Locate the cell with the specified text and output its [x, y] center coordinate. 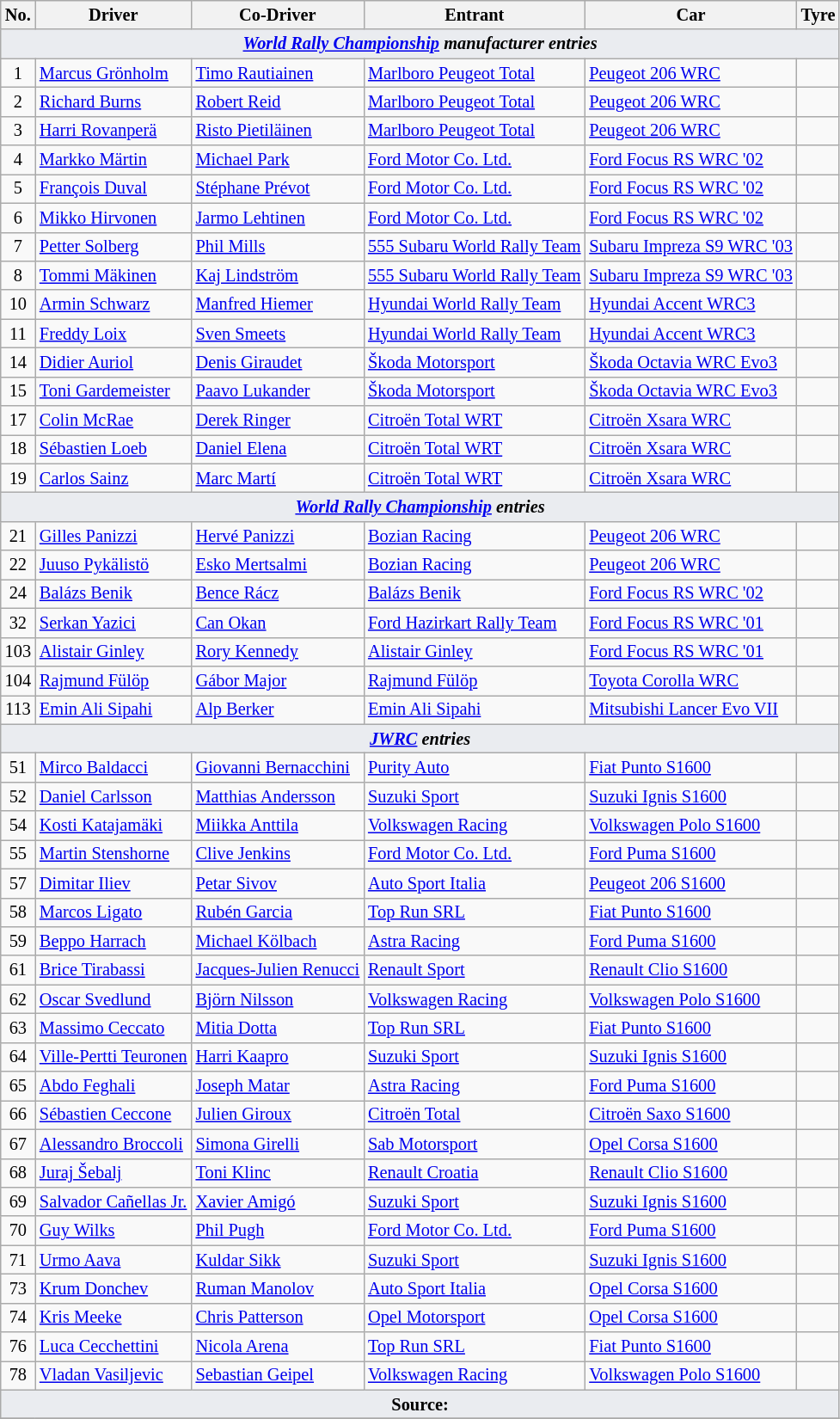
11 [18, 334]
Guy Wilks [113, 1231]
Oscar Svedlund [113, 999]
Derek Ringer [278, 421]
51 [18, 767]
Mitsubishi Lancer Evo VII [690, 709]
Robert Reid [278, 101]
Salvador Cañellas Jr. [113, 1201]
Giovanni Bernacchini [278, 767]
Gábor Major [278, 680]
Kaj Lindström [278, 275]
Ford Hazirkart Rally Team [475, 623]
64 [18, 1057]
Clive Jenkins [278, 854]
2 [18, 101]
Mikko Hirvonen [113, 218]
Citroën Total [475, 1115]
Co-Driver [278, 15]
Richard Burns [113, 101]
Björn Nilsson [278, 999]
Didier Auriol [113, 362]
Phil Mills [278, 247]
7 [18, 247]
21 [18, 536]
Alessandro Broccoli [113, 1144]
Nicola Arena [278, 1347]
104 [18, 680]
Colin McRae [113, 421]
Michael Park [278, 160]
76 [18, 1347]
Tyre [819, 15]
Juuso Pykälistö [113, 565]
World Rally Championship manufacturer entries [420, 44]
69 [18, 1201]
Michael Kölbach [278, 941]
18 [18, 449]
59 [18, 941]
Opel Motorsport [475, 1318]
57 [18, 883]
Simona Girelli [278, 1144]
Ville-Pertti Teuronen [113, 1057]
Jarmo Lehtinen [278, 218]
15 [18, 391]
Marc Martí [278, 478]
Massimo Ceccato [113, 1028]
Bence Rácz [278, 593]
Kuldar Sikk [278, 1260]
Sebastian Geipel [278, 1375]
Rory Kennedy [278, 652]
Risto Pietiläinen [278, 131]
Jacques-Julien Renucci [278, 970]
Rubén Garcia [278, 912]
32 [18, 623]
Tommi Mäkinen [113, 275]
JWRC entries [420, 739]
Daniel Carlsson [113, 796]
71 [18, 1260]
55 [18, 854]
58 [18, 912]
Alp Berker [278, 709]
65 [18, 1086]
5 [18, 188]
4 [18, 160]
Petar Sivov [278, 883]
Sébastien Ceccone [113, 1115]
Toni Klinc [278, 1173]
3 [18, 131]
Beppo Harrach [113, 941]
Paavo Lukander [278, 391]
68 [18, 1173]
Citroën Saxo S1600 [690, 1115]
Petter Solberg [113, 247]
Krum Donchev [113, 1288]
10 [18, 304]
No. [18, 15]
Phil Pugh [278, 1231]
Brice Tirabassi [113, 970]
Joseph Matar [278, 1086]
54 [18, 826]
Gilles Panizzi [113, 536]
Renault Sport [475, 970]
François Duval [113, 188]
Renault Croatia [475, 1173]
Daniel Elena [278, 449]
66 [18, 1115]
70 [18, 1231]
Dimitar Iliev [113, 883]
Luca Cecchettini [113, 1347]
113 [18, 709]
Esko Mertsalmi [278, 565]
Source: [420, 1404]
Sébastien Loeb [113, 449]
24 [18, 593]
Can Okan [278, 623]
61 [18, 970]
67 [18, 1144]
78 [18, 1375]
Manfred Hiemer [278, 304]
Marcus Grönholm [113, 73]
Matthias Andersson [278, 796]
Mirco Baldacci [113, 767]
Urmo Aava [113, 1260]
Vladan Vasiljevic [113, 1375]
63 [18, 1028]
Sven Smeets [278, 334]
Abdo Feghali [113, 1086]
103 [18, 652]
Mitia Dotta [278, 1028]
6 [18, 218]
Hervé Panizzi [278, 536]
Freddy Loix [113, 334]
62 [18, 999]
17 [18, 421]
Timo Rautiainen [278, 73]
Denis Giraudet [278, 362]
Kris Meeke [113, 1318]
Julien Giroux [278, 1115]
14 [18, 362]
Harri Rovanperä [113, 131]
19 [18, 478]
1 [18, 73]
Sab Motorsport [475, 1144]
73 [18, 1288]
Martin Stenshorne [113, 854]
Toyota Corolla WRC [690, 680]
Carlos Sainz [113, 478]
Entrant [475, 15]
Serkan Yazici [113, 623]
Kosti Katajamäki [113, 826]
Chris Patterson [278, 1318]
Car [690, 15]
Markko Märtin [113, 160]
Toni Gardemeister [113, 391]
World Rally Championship entries [420, 507]
Stéphane Prévot [278, 188]
Harri Kaapro [278, 1057]
Miikka Anttila [278, 826]
Xavier Amigó [278, 1201]
8 [18, 275]
52 [18, 796]
Ruman Manolov [278, 1288]
Armin Schwarz [113, 304]
22 [18, 565]
Marcos Ligato [113, 912]
74 [18, 1318]
Driver [113, 15]
Juraj Šebalj [113, 1173]
Peugeot 206 S1600 [690, 883]
Purity Auto [475, 767]
